Locate the cell with the specified text and output its [x, y] center coordinate. 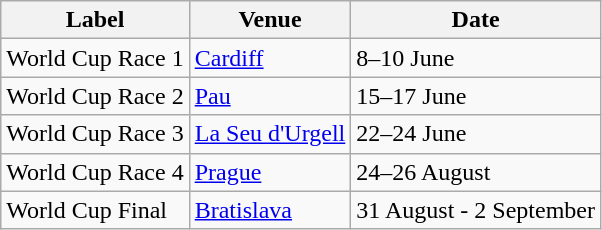
Venue [270, 20]
Date [476, 20]
31 August - 2 September [476, 210]
22–24 June [476, 134]
Cardiff [270, 58]
World Cup Race 4 [95, 172]
World Cup Final [95, 210]
World Cup Race 1 [95, 58]
24–26 August [476, 172]
8–10 June [476, 58]
Prague [270, 172]
15–17 June [476, 96]
World Cup Race 2 [95, 96]
Label [95, 20]
World Cup Race 3 [95, 134]
Pau [270, 96]
La Seu d'Urgell [270, 134]
Bratislava [270, 210]
